Determine the (x, y) coordinate at the center of the cell enclosing the given text.  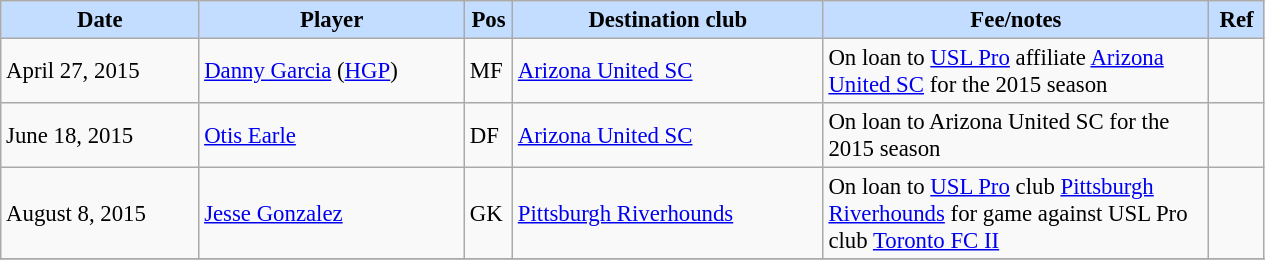
Player (332, 20)
On loan to USL Pro affiliate Arizona United SC for the 2015 season (1016, 72)
DF (488, 136)
Date (100, 20)
April 27, 2015 (100, 72)
GK (488, 214)
Fee/notes (1016, 20)
Ref (1237, 20)
MF (488, 72)
Pos (488, 20)
Destination club (668, 20)
Pittsburgh Riverhounds (668, 214)
June 18, 2015 (100, 136)
On loan to Arizona United SC for the 2015 season (1016, 136)
Otis Earle (332, 136)
Danny Garcia (HGP) (332, 72)
Jesse Gonzalez (332, 214)
August 8, 2015 (100, 214)
On loan to USL Pro club Pittsburgh Riverhounds for game against USL Pro club Toronto FC II (1016, 214)
